Return the (X, Y) coordinate for the center point of the cell that contains the specified text.  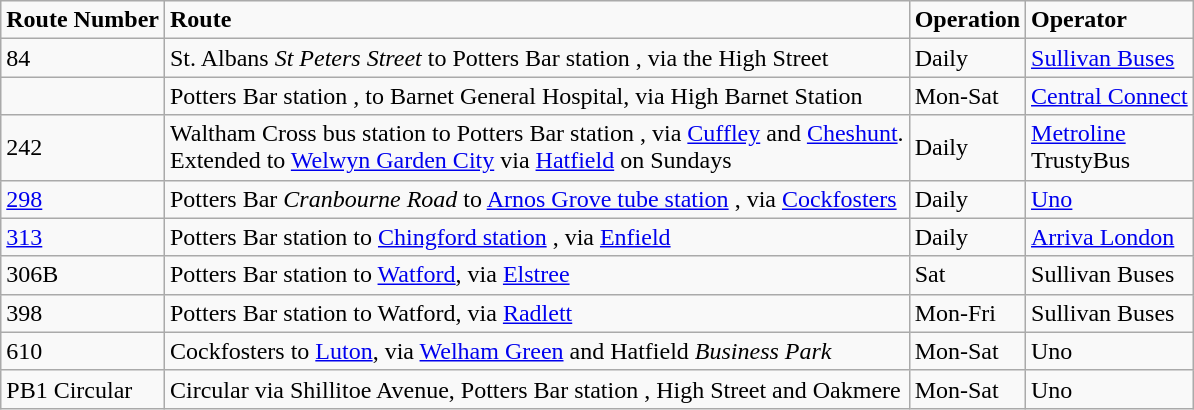
313 (83, 237)
Metroline TrustyBus (1110, 148)
Potters Bar Cranbourne Road to Arnos Grove tube station , via Cockfosters (536, 199)
84 (83, 58)
242 (83, 148)
306B (83, 275)
298 (83, 199)
St. Albans St Peters Street to Potters Bar station , via the High Street (536, 58)
Sat (967, 275)
Operator (1110, 20)
Potters Bar station to Watford, via Radlett (536, 313)
Route Number (83, 20)
Route (536, 20)
Potters Bar station to Chingford station , via Enfield (536, 237)
Central Connect (1110, 96)
Potters Bar station , to Barnet General Hospital, via High Barnet Station (536, 96)
Operation (967, 20)
Mon-Fri (967, 313)
Potters Bar station to Watford, via Elstree (536, 275)
Arriva London (1110, 237)
Circular via Shillitoe Avenue, Potters Bar station , High Street and Oakmere (536, 389)
Waltham Cross bus station to Potters Bar station , via Cuffley and Cheshunt. Extended to Welwyn Garden City via Hatfield on Sundays (536, 148)
PB1 Circular (83, 389)
398 (83, 313)
Cockfosters to Luton, via Welham Green and Hatfield Business Park (536, 351)
610 (83, 351)
